Return the (x, y) coordinate for the center point of the cell that contains the specified text.  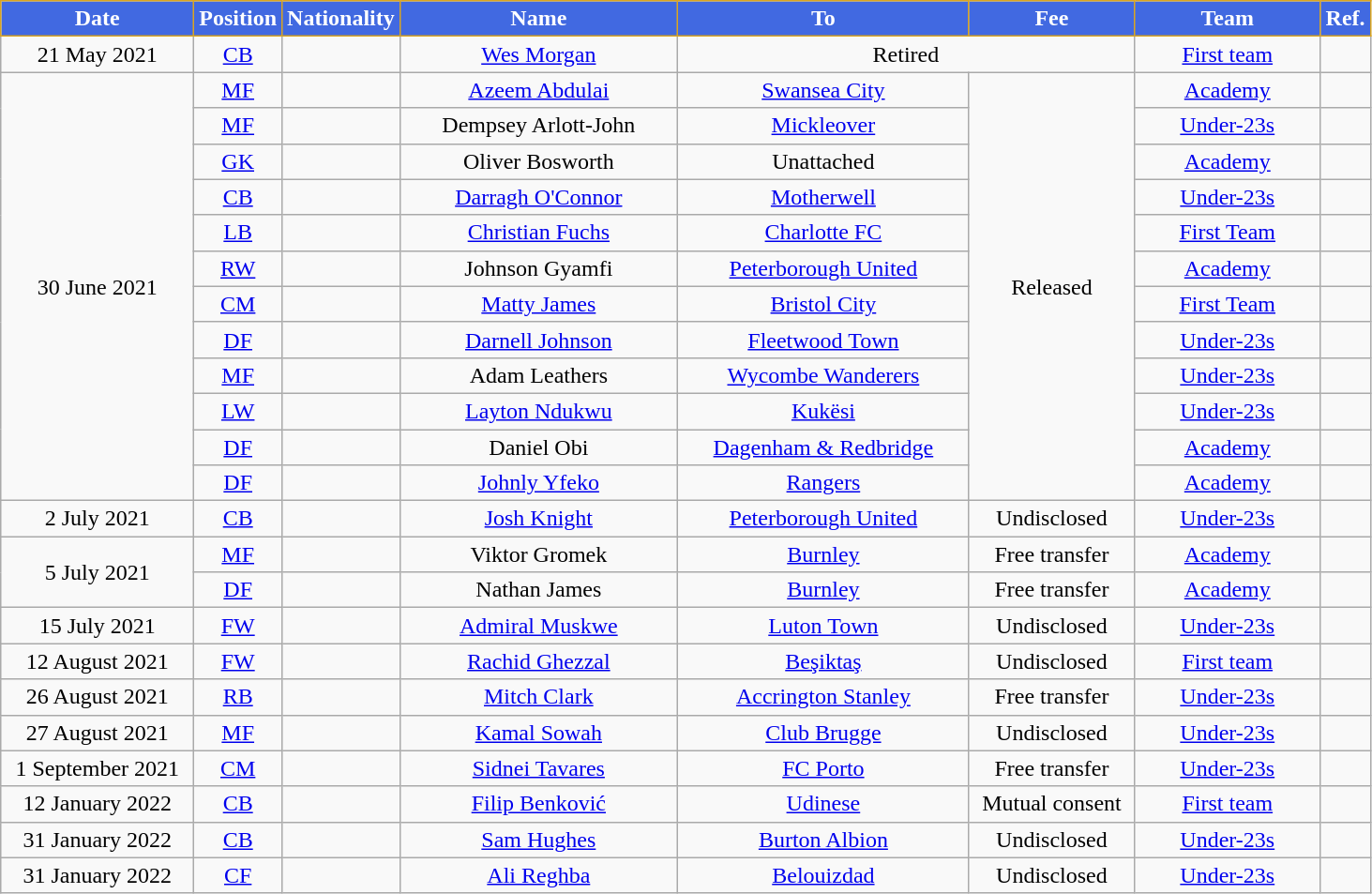
LW (238, 411)
Retired (906, 54)
Ali Reghba (538, 875)
Filip Benković (538, 804)
1 September 2021 (98, 768)
Team (1227, 19)
Ref. (1345, 19)
Dagenham & Redbridge (823, 447)
Johnson Gyamfi (538, 268)
Viktor Gromek (538, 554)
Nationality (341, 19)
Dempsey Arlott-John (538, 126)
Released (1051, 287)
Belouizdad (823, 875)
GK (238, 161)
Josh Knight (538, 519)
26 August 2021 (98, 697)
Mickleover (823, 126)
Kamal Sowah (538, 733)
Date (98, 19)
Admiral Muskwe (538, 626)
2 July 2021 (98, 519)
Rachid Ghezzal (538, 661)
Beşiktaş (823, 661)
Daniel Obi (538, 447)
30 June 2021 (98, 287)
Fee (1051, 19)
Kukësi (823, 411)
Darnell Johnson (538, 340)
5 July 2021 (98, 572)
Johnly Yfeko (538, 483)
Swansea City (823, 90)
Charlotte FC (823, 233)
Udinese (823, 804)
15 July 2021 (98, 626)
Nathan James (538, 590)
Sidnei Tavares (538, 768)
Club Brugge (823, 733)
Unattached (823, 161)
Accrington Stanley (823, 697)
21 May 2021 (98, 54)
CF (238, 875)
Burton Albion (823, 840)
27 August 2021 (98, 733)
Oliver Bosworth (538, 161)
Matty James (538, 304)
Christian Fuchs (538, 233)
Layton Ndukwu (538, 411)
Sam Hughes (538, 840)
Rangers (823, 483)
Luton Town (823, 626)
Mitch Clark (538, 697)
Motherwell (823, 197)
RW (238, 268)
Wes Morgan (538, 54)
Name (538, 19)
Mutual consent (1051, 804)
To (823, 19)
Wycombe Wanderers (823, 375)
Azeem Abdulai (538, 90)
LB (238, 233)
Fleetwood Town (823, 340)
Adam Leathers (538, 375)
Darragh O'Connor (538, 197)
RB (238, 697)
12 August 2021 (98, 661)
12 January 2022 (98, 804)
FC Porto (823, 768)
Bristol City (823, 304)
Position (238, 19)
